For the text-containing cell, return its midpoint in [x, y] coordinate format. 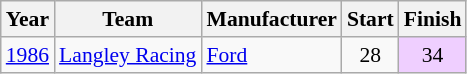
Langley Racing [128, 55]
34 [433, 55]
Year [28, 19]
1986 [28, 55]
Ford [271, 55]
Finish [433, 19]
Team [128, 19]
28 [370, 55]
Start [370, 19]
Manufacturer [271, 19]
